Locate the cell with the specified text and output its (x, y) center coordinate. 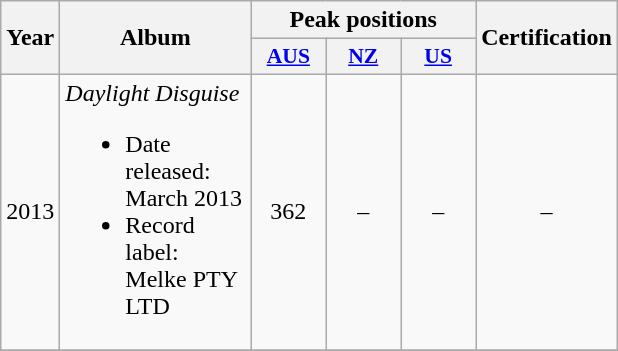
Certification (547, 38)
NZ (364, 57)
362 (288, 212)
AUS (288, 57)
Album (156, 38)
Daylight DisguiseDate released: March 2013Record label: Melke PTY LTD (156, 212)
US (438, 57)
2013 (30, 212)
Year (30, 38)
Peak positions (364, 20)
